Scan for the cell matching the given text and deliver its [x, y] coordinate at center. 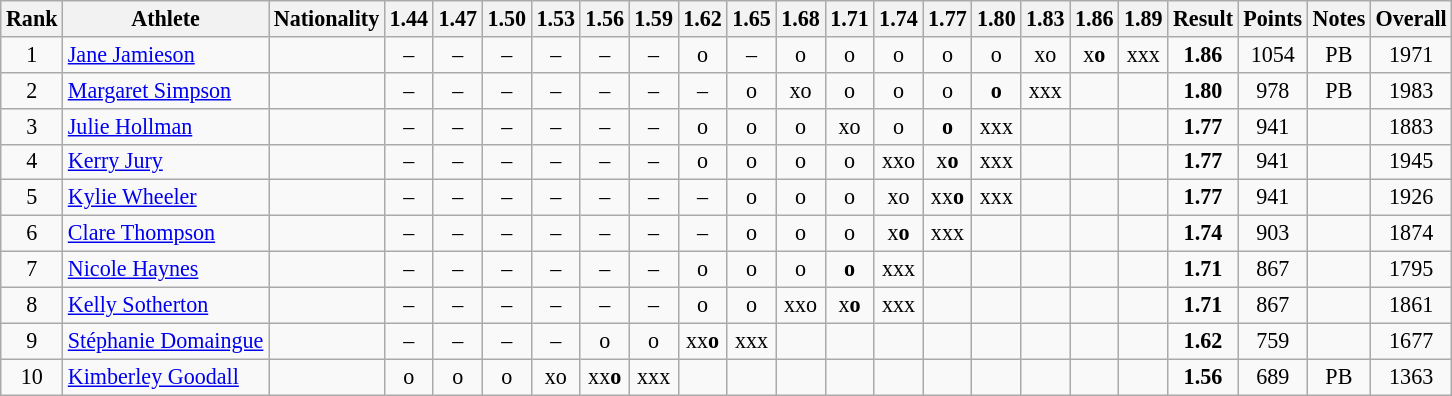
1.83 [1046, 18]
1677 [1410, 341]
1.44 [408, 18]
903 [1272, 233]
10 [32, 377]
Clare Thompson [166, 233]
5 [32, 198]
1.47 [458, 18]
1054 [1272, 54]
1926 [1410, 198]
978 [1272, 90]
9 [32, 341]
1 [32, 54]
1.68 [800, 18]
Nicole Haynes [166, 269]
1363 [1410, 377]
7 [32, 269]
Kylie Wheeler [166, 198]
Notes [1338, 18]
Margaret Simpson [166, 90]
4 [32, 162]
3 [32, 126]
Kimberley Goodall [166, 377]
1861 [1410, 305]
1.65 [752, 18]
Kerry Jury [166, 162]
1971 [1410, 54]
1.59 [654, 18]
1.50 [506, 18]
759 [1272, 341]
689 [1272, 377]
1.53 [556, 18]
Points [1272, 18]
Result [1203, 18]
1795 [1410, 269]
8 [32, 305]
Nationality [327, 18]
2 [32, 90]
Jane Jamieson [166, 54]
Rank [32, 18]
Kelly Sotherton [166, 305]
Athlete [166, 18]
Overall [1410, 18]
1874 [1410, 233]
1883 [1410, 126]
Julie Hollman [166, 126]
Stéphanie Domaingue [166, 341]
1945 [1410, 162]
1.89 [1144, 18]
6 [32, 233]
1983 [1410, 90]
